Extract the [X, Y] coordinate from the center of the cell holding the provided text.  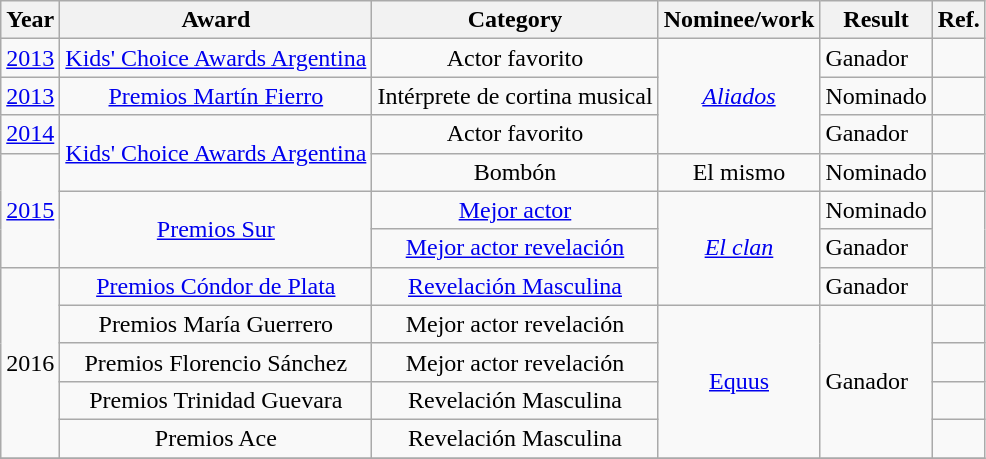
El clan [739, 248]
Premios Florencio Sánchez [216, 362]
Ref. [958, 20]
Premios Cóndor de Plata [216, 286]
Premios María Guerrero [216, 324]
Premios Sur [216, 229]
Award [216, 20]
2016 [30, 362]
Aliados [739, 96]
Premios Ace [216, 438]
Bombón [515, 172]
Intérprete de cortina musical [515, 96]
Year [30, 20]
Equus [739, 381]
El mismo [739, 172]
Premios Trinidad Guevara [216, 400]
Nominee/work [739, 20]
Premios Martín Fierro [216, 96]
2015 [30, 210]
Result [876, 20]
2014 [30, 134]
Mejor actor [515, 210]
Category [515, 20]
